Return (X, Y) of the center of cell containing provided text 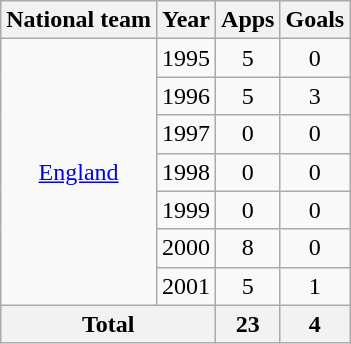
1 (315, 286)
Total (108, 324)
2000 (186, 248)
3 (315, 96)
England (79, 172)
1995 (186, 58)
2001 (186, 286)
4 (315, 324)
1996 (186, 96)
National team (79, 20)
8 (248, 248)
1997 (186, 134)
23 (248, 324)
Year (186, 20)
1998 (186, 172)
1999 (186, 210)
Goals (315, 20)
Apps (248, 20)
